Extract the (x, y) coordinate from the center of the cell holding the provided text.  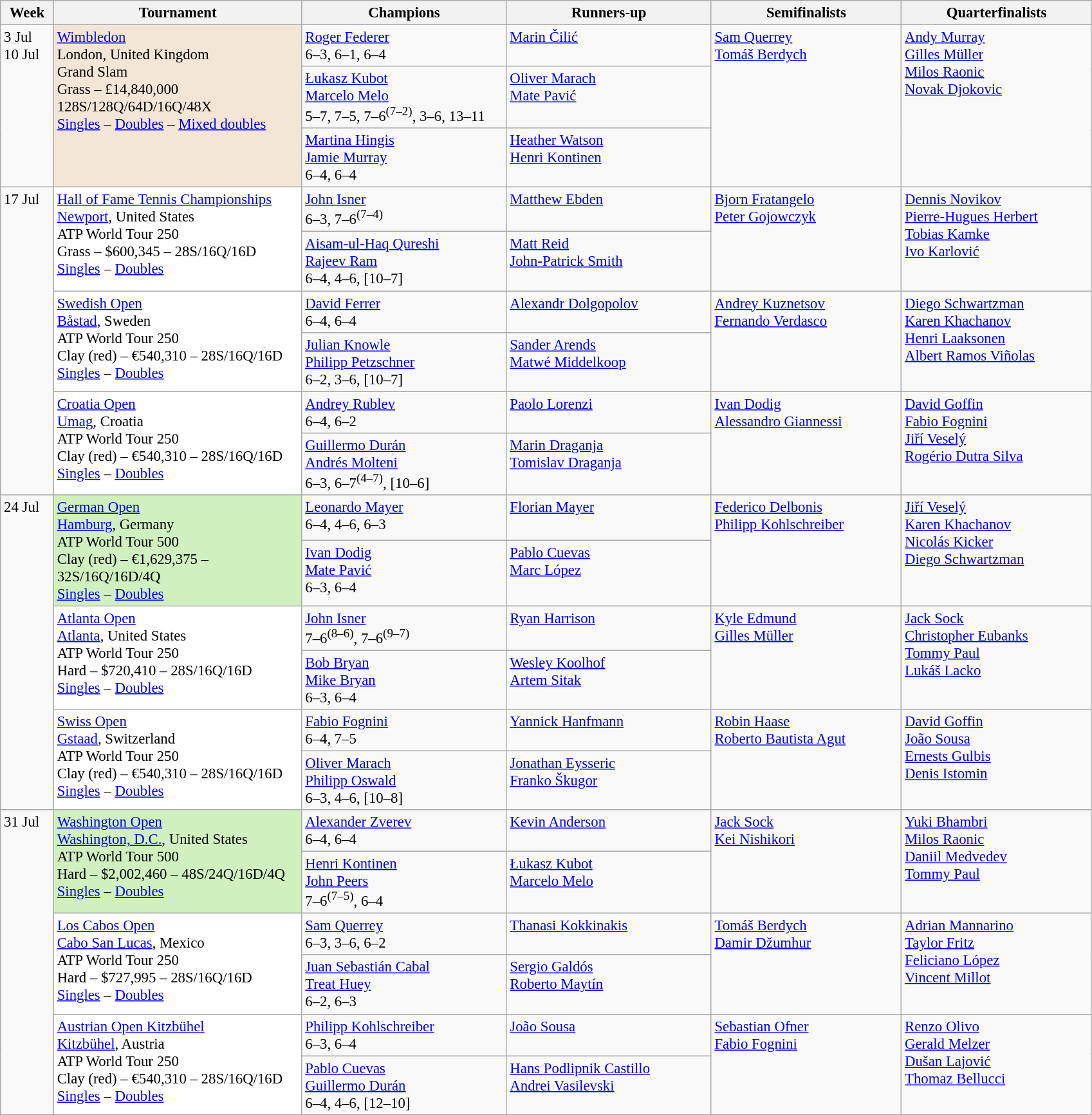
Bjorn Fratangelo Peter Gojowczyk (806, 239)
Juan Sebastián Cabal Treat Huey6–2, 6–3 (404, 985)
24 Jul (27, 653)
Champions (404, 13)
Hall of Fame Tennis Championships Newport, United StatesATP World Tour 250Grass – $600,345 – 28S/16Q/16DSingles – Doubles (178, 239)
Andrey Kuznetsov Fernando Verdasco (806, 341)
Pablo Cuevas Marc López (609, 573)
Jack Sock Kei Nishikori (806, 861)
Yuki Bhambri Milos Raonic Daniil Medvedev Tommy Paul (997, 861)
Jack Sock Christopher Eubanks Tommy Paul Lukáš Lacko (997, 658)
John Isner 7–6(8–6), 7–6(9–7) (404, 628)
Łukasz Kubot Marcelo Melo (609, 883)
Alexander Zverev6–4, 6–4 (404, 830)
Henri Kontinen John Peers7–6(7–5), 6–4 (404, 883)
David Ferrer6–4, 6–4 (404, 312)
Robin Haase Roberto Bautista Agut (806, 760)
Tournament (178, 13)
Alexandr Dolgopolov (609, 312)
Łukasz Kubot Marcelo Melo5–7, 7–5, 7–6(7–2), 3–6, 13–11 (404, 97)
David Goffin Fabio Fognini Jiří Veselý Rogério Dutra Silva (997, 443)
Guillermo Durán Andrés Molteni6–3, 6–7(4–7), [10–6] (404, 464)
Adrian Mannarino Taylor Fritz Feliciano López Vincent Millot (997, 964)
Semifinalists (806, 13)
Quarterfinalists (997, 13)
Austrian Open Kitzbühel Kitzbühel, AustriaATP World Tour 250Clay (red) – €540,310 – 28S/16Q/16DSingles – Doubles (178, 1064)
Ivan Dodig Alessandro Giannessi (806, 443)
3 Jul10 Jul (27, 106)
Ivan Dodig Mate Pavić6–3, 6–4 (404, 573)
Atlanta Open Atlanta, United StatesATP World Tour 250Hard – $720,410 – 28S/16Q/16DSingles – Doubles (178, 658)
Leonardo Mayer6–4, 4–6, 6–3 (404, 518)
João Sousa (609, 1035)
Kevin Anderson (609, 830)
Paolo Lorenzi (609, 412)
Sam Querrey6–3, 3–6, 6–2 (404, 935)
Roger Federer6–3, 6–1, 6–4 (404, 46)
Oliver Marach Mate Pavić (609, 97)
Diego Schwartzman Karen Khachanov Henri Laaksonen Albert Ramos Viñolas (997, 341)
Aisam-ul-Haq Qureshi Rajeev Ram6–4, 4–6, [10–7] (404, 261)
Florian Mayer (609, 518)
Sergio Galdós Roberto Maytín (609, 985)
David Goffin João Sousa Ernests Gulbis Denis Istomin (997, 760)
Jonathan Eysseric Franko Škugor (609, 781)
Fabio Fognini6–4, 7–5 (404, 730)
Sander Arends Matwé Middelkoop (609, 362)
Dennis Novikov Pierre-Hugues Herbert Tobias Kamke Ivo Karlović (997, 239)
Tomáš Berdych Damir Džumhur (806, 964)
Hans Podlipnik Castillo Andrei Vasilevski (609, 1085)
Runners-up (609, 13)
Ryan Harrison (609, 628)
Marin Draganja Tomislav Draganja (609, 464)
Matt Reid John-Patrick Smith (609, 261)
Yannick Hanfmann (609, 730)
Swedish Open Båstad, SwedenATP World Tour 250Clay (red) – €540,310 – 28S/16Q/16DSingles – Doubles (178, 341)
Wimbledon London, United KingdomGrand SlamGrass – £14,840,000128S/128Q/64D/16Q/48XSingles – Doubles – Mixed doubles (178, 106)
31 Jul (27, 962)
Philipp Kohlschreiber6–3, 6–4 (404, 1035)
Thanasi Kokkinakis (609, 935)
Andrey Rublev6–4, 6–2 (404, 412)
Julian Knowle Philipp Petzschner6–2, 3–6, [10–7] (404, 362)
John Isner6–3, 7–6(7–4) (404, 210)
Wesley Koolhof Artem Sitak (609, 680)
Kyle Edmund Gilles Müller (806, 658)
Washington Open Washington, D.C., United StatesATP World Tour 500Hard – $2,002,460 – 48S/24Q/16D/4QSingles – Doubles (178, 861)
German Open Hamburg, GermanyATP World Tour 500Clay (red) – €1,629,375 – 32S/16Q/16D/4QSingles – Doubles (178, 551)
Pablo Cuevas Guillermo Durán6–4, 4–6, [12–10] (404, 1085)
Andy Murray Gilles Müller Milos Raonic Novak Djokovic (997, 106)
Sebastian Ofner Fabio Fognini (806, 1064)
Heather Watson Henri Kontinen (609, 158)
Jiří Veselý Karen Khachanov Nicolás Kicker Diego Schwartzman (997, 551)
Matthew Ebden (609, 210)
Los Cabos Open Cabo San Lucas, MexicoATP World Tour 250Hard – $727,995 – 28S/16Q/16DSingles – Doubles (178, 964)
Croatia Open Umag, CroatiaATP World Tour 250Clay (red) – €540,310 – 28S/16Q/16DSingles – Doubles (178, 443)
Renzo Olivo Gerald Melzer Dušan Lajović Thomaz Bellucci (997, 1064)
17 Jul (27, 341)
Federico Delbonis Philipp Kohlschreiber (806, 551)
Sam Querrey Tomáš Berdych (806, 106)
Martina Hingis Jamie Murray6–4, 6–4 (404, 158)
Week (27, 13)
Oliver Marach Philipp Oswald6–3, 4–6, [10–8] (404, 781)
Marin Čilić (609, 46)
Swiss Open Gstaad, SwitzerlandATP World Tour 250Clay (red) – €540,310 – 28S/16Q/16DSingles – Doubles (178, 760)
Bob Bryan Mike Bryan 6–3, 6–4 (404, 680)
